Capture the cell that displays the provided text and extract its [X, Y] central coordinate. 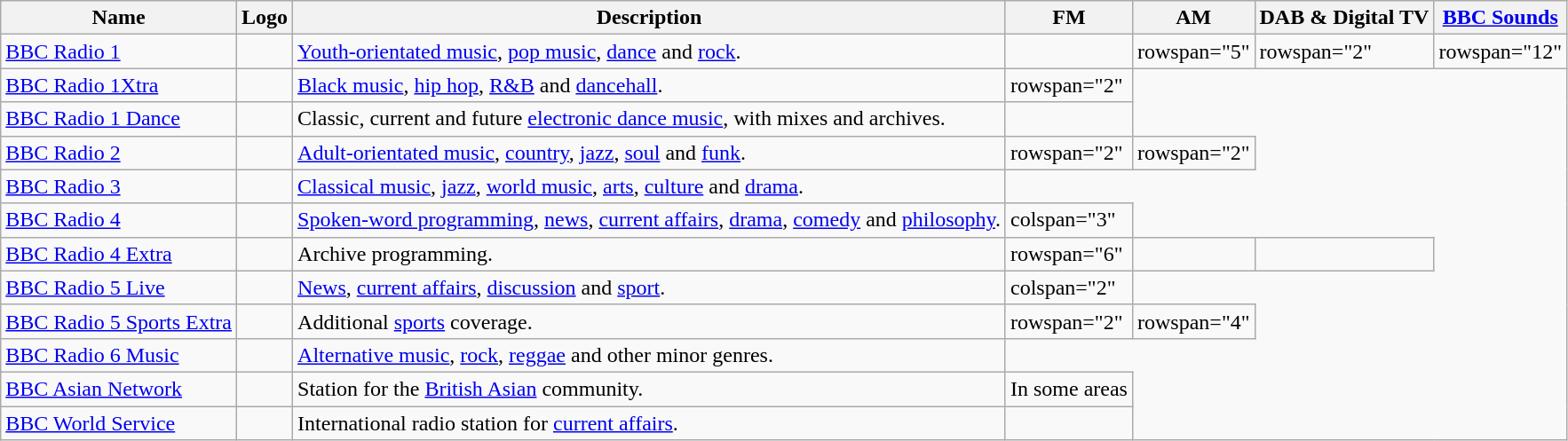
colspan="2" [1069, 287]
Station for the British Asian community. [650, 389]
BBC Radio 5 Live [119, 287]
Additional sports coverage. [650, 321]
Alternative music, rock, reggae and other minor genres. [650, 355]
News, current affairs, discussion and sport. [650, 287]
BBC Sounds [1501, 18]
Name [119, 18]
BBC Radio 5 Sports Extra [119, 321]
colspan="3" [1069, 220]
Archive programming. [650, 254]
BBC Radio 1 Dance [119, 119]
FM [1069, 18]
rowspan="6" [1069, 254]
rowspan="5" [1193, 51]
Classical music, jazz, world music, arts, culture and drama. [650, 186]
In some areas [1069, 389]
rowspan="4" [1193, 321]
Description [650, 18]
Adult-orientated music, country, jazz, soul and funk. [650, 153]
BBC Radio 6 Music [119, 355]
Black music, hip hop, R&B and dancehall. [650, 85]
AM [1193, 18]
BBC Radio 4 [119, 220]
Youth-orientated music, pop music, dance and rock. [650, 51]
BBC Radio 2 [119, 153]
BBC Radio 3 [119, 186]
Logo [265, 18]
DAB & Digital TV [1344, 18]
BBC Asian Network [119, 389]
BBC Radio 4 Extra [119, 254]
BBC Radio 1Xtra [119, 85]
International radio station for current affairs. [650, 423]
Classic, current and future electronic dance music, with mixes and archives. [650, 119]
rowspan="12" [1501, 51]
BBC World Service [119, 423]
BBC Radio 1 [119, 51]
Spoken-word programming, news, current affairs, drama, comedy and philosophy. [650, 220]
